Find where the given text appears and provide that cell's center as (x, y) coordinate. 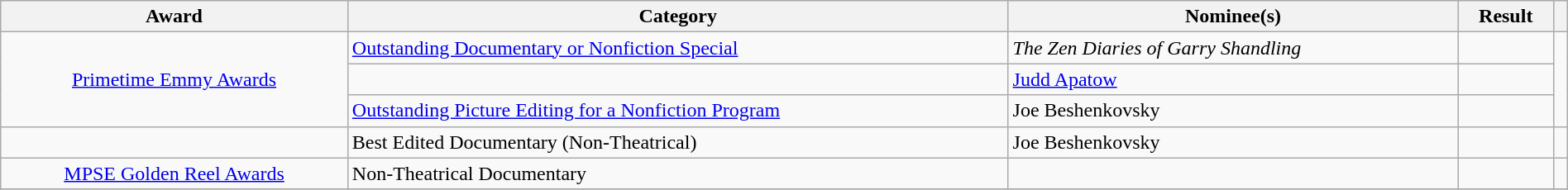
Non-Theatrical Documentary (678, 173)
Judd Apatow (1233, 79)
MPSE Golden Reel Awards (174, 173)
Award (174, 17)
Outstanding Documentary or Nonfiction Special (678, 48)
Result (1506, 17)
Nominee(s) (1233, 17)
The Zen Diaries of Garry Shandling (1233, 48)
Category (678, 17)
Outstanding Picture Editing for a Nonfiction Program (678, 111)
Best Edited Documentary (Non-Theatrical) (678, 142)
Primetime Emmy Awards (174, 79)
